Capture the cell that displays the provided text and extract its (X, Y) central coordinate. 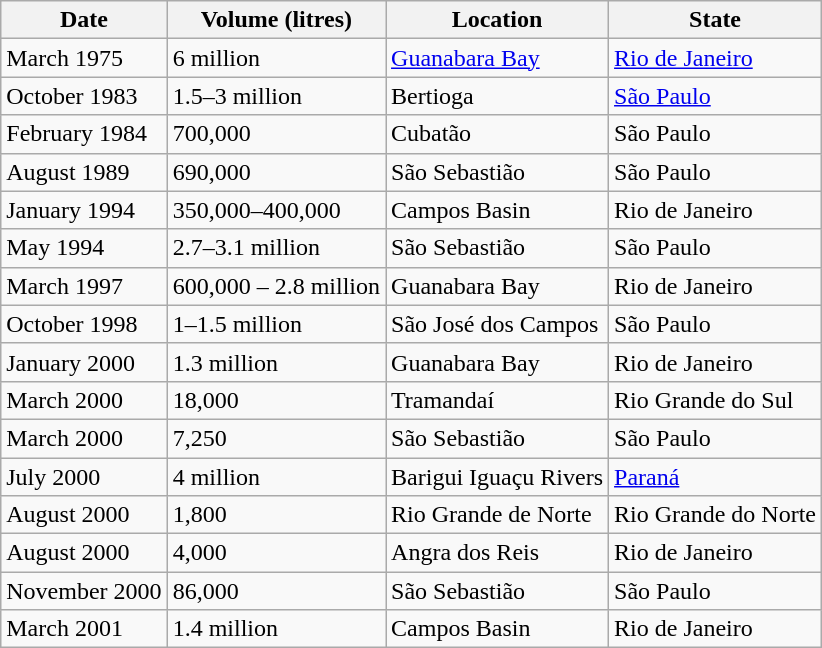
January 2000 (84, 362)
Paraná (716, 477)
2.7–3.1 million (276, 248)
August 1989 (84, 172)
18,000 (276, 400)
350,000–400,000 (276, 210)
March 1997 (84, 286)
March 2001 (84, 629)
October 1998 (84, 324)
600,000 – 2.8 million (276, 286)
January 1994 (84, 210)
7,250 (276, 438)
6 million (276, 58)
October 1983 (84, 96)
Rio Grande de Norte (498, 515)
690,000 (276, 172)
November 2000 (84, 591)
1.5–3 million (276, 96)
May 1994 (84, 248)
700,000 (276, 134)
July 2000 (84, 477)
Volume (litres) (276, 20)
Angra dos Reis (498, 553)
São José dos Campos (498, 324)
4 million (276, 477)
Date (84, 20)
1.3 million (276, 362)
1–1.5 million (276, 324)
4,000 (276, 553)
1,800 (276, 515)
February 1984 (84, 134)
Tramandaí (498, 400)
Barigui Iguaçu Rivers (498, 477)
Location (498, 20)
State (716, 20)
Rio Grande do Sul (716, 400)
March 1975 (84, 58)
Bertioga (498, 96)
86,000 (276, 591)
Cubatão (498, 134)
Rio Grande do Norte (716, 515)
1.4 million (276, 629)
